For the text-containing cell, return its midpoint in [X, Y] coordinate format. 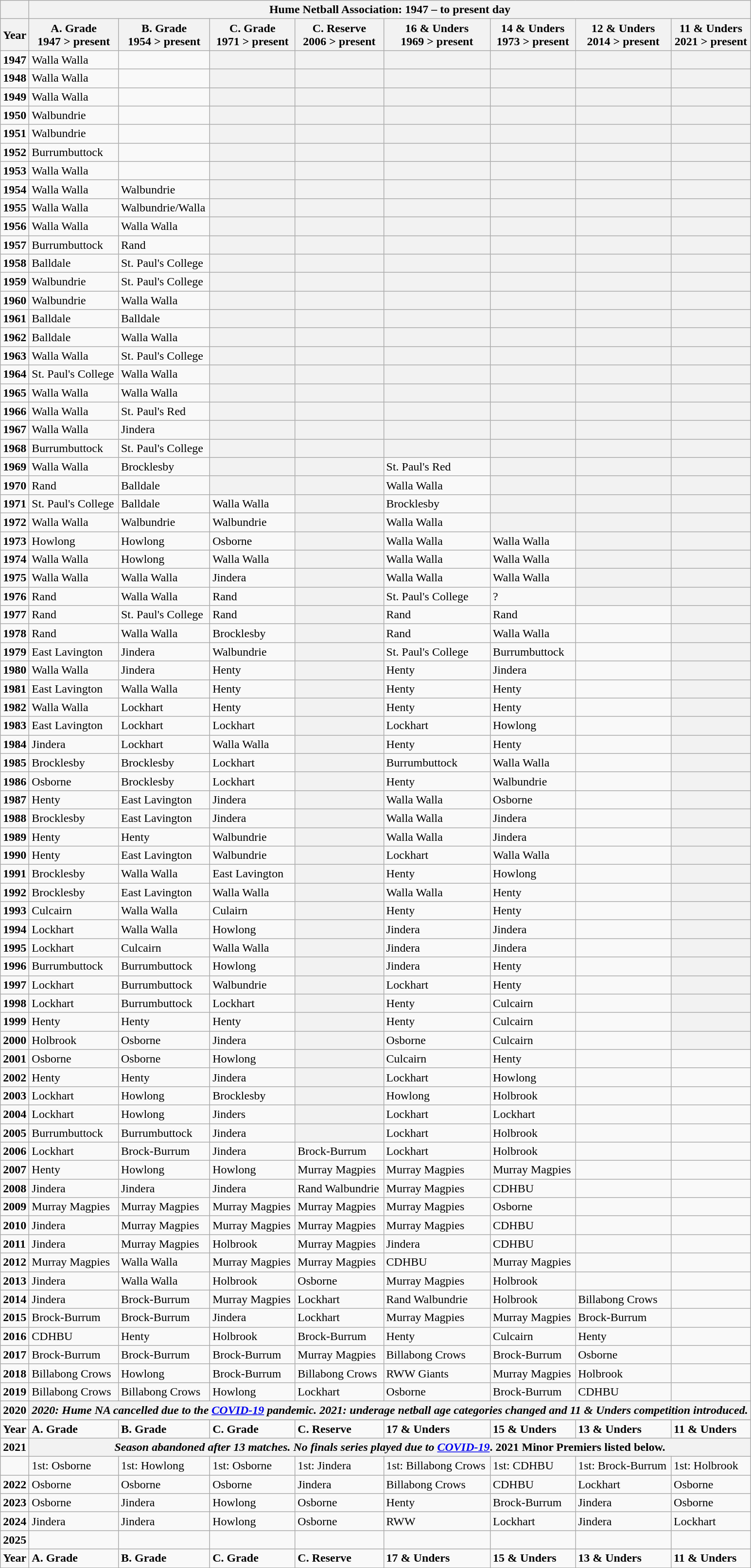
B. Grade1954 > present [164, 35]
1956 [15, 226]
1958 [15, 263]
Walbundrie/Walla [164, 208]
2003 [15, 1096]
1st: Billabong Crows [437, 1466]
1988 [15, 818]
1999 [15, 1022]
1963 [15, 356]
1994 [15, 929]
1970 [15, 485]
1957 [15, 244]
1967 [15, 430]
1980 [15, 670]
1984 [15, 744]
1962 [15, 337]
1st: Howlong [164, 1466]
2008 [15, 1188]
2001 [15, 1059]
2017 [15, 1355]
1975 [15, 578]
1973 [15, 541]
2023 [15, 1503]
2018 [15, 1373]
Hume Netball Association: 1947 – to present day [390, 10]
1974 [15, 559]
1947 [15, 60]
1989 [15, 836]
1972 [15, 522]
1952 [15, 152]
Season abandoned after 13 matches. No finals series played due to COVID-19. 2021 Minor Premiers listed below. [390, 1447]
1966 [15, 411]
1953 [15, 171]
1951 [15, 134]
2004 [15, 1114]
2022 [15, 1484]
1976 [15, 596]
2006 [15, 1151]
2009 [15, 1207]
2025 [15, 1540]
2012 [15, 1262]
1979 [15, 652]
1954 [15, 189]
Jinders [253, 1114]
1998 [15, 1003]
1971 [15, 504]
1955 [15, 208]
1983 [15, 726]
1992 [15, 892]
2020 [15, 1410]
2014 [15, 1299]
14 & Unders1973 > present [533, 35]
? [533, 596]
1st: CDHBU [533, 1466]
2024 [15, 1521]
1986 [15, 781]
1996 [15, 966]
A. Grade1947 > present [74, 35]
C. Grade1971 > present [253, 35]
RWW [437, 1521]
1982 [15, 707]
1965 [15, 393]
RWW Giants [437, 1373]
2016 [15, 1336]
1993 [15, 911]
1991 [15, 874]
2007 [15, 1170]
2011 [15, 1244]
12 & Unders2014 > present [623, 35]
2021 [15, 1447]
1959 [15, 282]
2015 [15, 1318]
11 & Unders2021 > present [711, 35]
1961 [15, 319]
2005 [15, 1133]
1969 [15, 467]
1st: Jindera [339, 1466]
2020: Hume NA cancelled due to the COVID-19 pandemic. 2021: underage netball age categories changed and 11 & Unders competition introduced. [390, 1410]
2000 [15, 1040]
2019 [15, 1392]
1977 [15, 615]
1997 [15, 985]
1950 [15, 115]
C. Reserve2006 > present [339, 35]
1968 [15, 448]
2013 [15, 1281]
1981 [15, 689]
1960 [15, 300]
1964 [15, 374]
1949 [15, 97]
1985 [15, 763]
2002 [15, 1077]
1st: Holbrook [711, 1466]
1990 [15, 855]
1948 [15, 78]
1995 [15, 948]
Culairn [253, 911]
1987 [15, 800]
2010 [15, 1225]
16 & Unders1969 > present [437, 35]
1978 [15, 633]
1st: Brock-Burrum [623, 1466]
